Return the [X, Y] coordinate for the center point of the cell that contains the specified text.  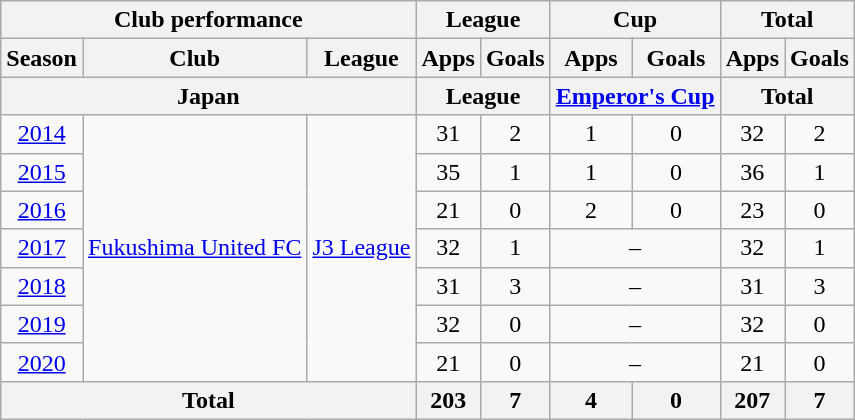
J3 League [362, 248]
2019 [42, 324]
Club performance [208, 20]
2020 [42, 362]
Club [194, 58]
207 [752, 400]
36 [752, 172]
Cup [635, 20]
203 [448, 400]
2016 [42, 210]
Emperor's Cup [635, 96]
2014 [42, 134]
35 [448, 172]
2018 [42, 286]
Season [42, 58]
Fukushima United FC [194, 248]
23 [752, 210]
2015 [42, 172]
2017 [42, 248]
Japan [208, 96]
4 [591, 400]
